Search for the cell housing the specified text and yield its [x, y] center coordinate. 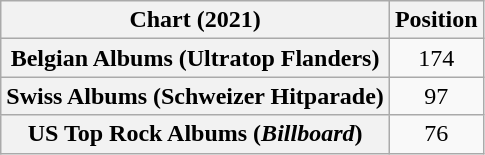
Position [436, 20]
Belgian Albums (Ultratop Flanders) [196, 58]
Chart (2021) [196, 20]
174 [436, 58]
97 [436, 96]
Swiss Albums (Schweizer Hitparade) [196, 96]
US Top Rock Albums (Billboard) [196, 134]
76 [436, 134]
